Extract the (x, y) coordinate from the center of the cell holding the provided text.  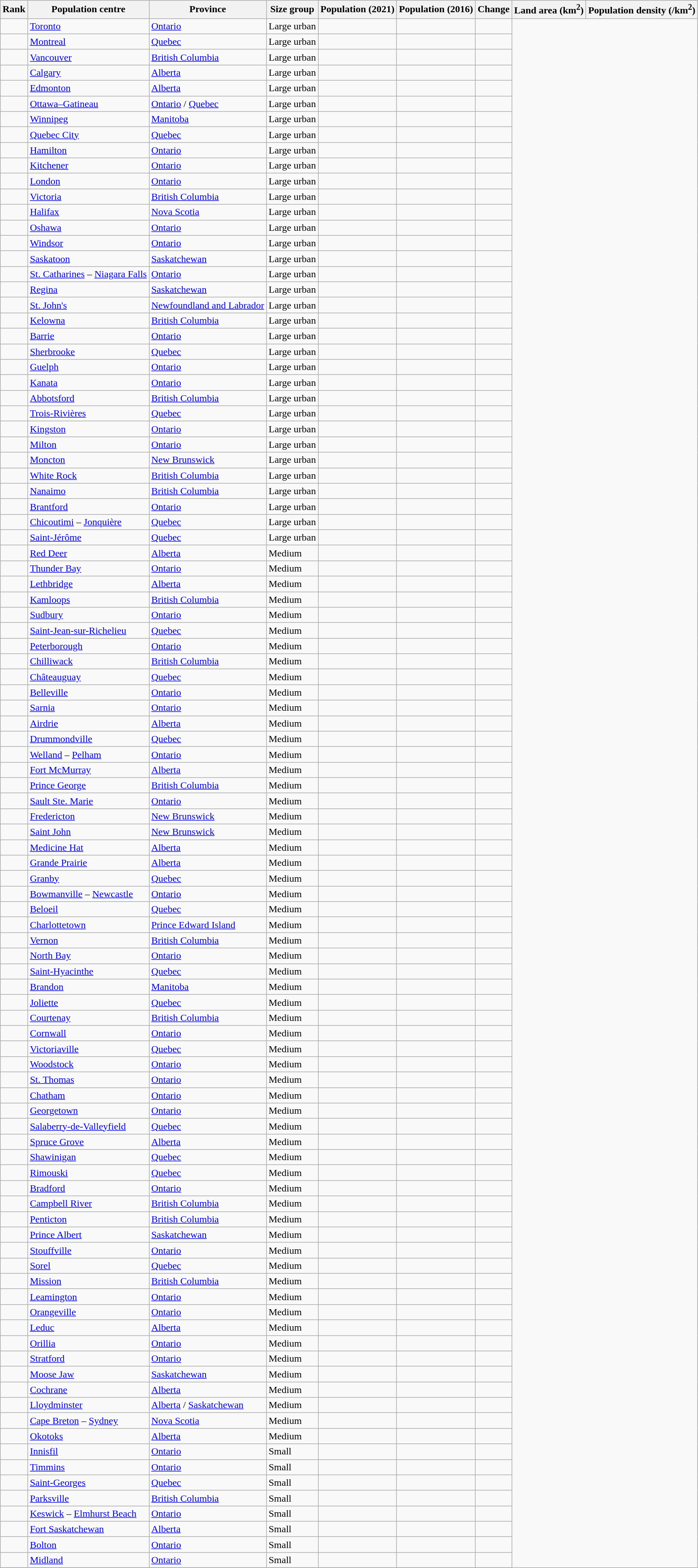
Saint-Jean-sur-Richelieu (88, 631)
Sarnia (88, 708)
Airdrie (88, 723)
Regina (88, 289)
St. Thomas (88, 1080)
Milton (88, 445)
Penticton (88, 1219)
Cochrane (88, 1390)
Bowmanville – Newcastle (88, 894)
Beloeil (88, 909)
Victoria (88, 197)
Saint-Hyacinthe (88, 971)
Charlottetown (88, 925)
Cape Breton – Sydney (88, 1421)
Keswick – Elmhurst Beach (88, 1513)
Medicine Hat (88, 848)
Peterborough (88, 646)
Fort Saskatchewan (88, 1529)
Nanaimo (88, 491)
Change (494, 10)
Kanata (88, 383)
Abbotsford (88, 398)
White Rock (88, 475)
Shawinigan (88, 1157)
Moncton (88, 460)
Salaberry-de-Valleyfield (88, 1126)
Kitchener (88, 166)
Grande Prairie (88, 863)
Brandon (88, 987)
Lethbridge (88, 584)
Montreal (88, 42)
Saint-Jérôme (88, 537)
Orangeville (88, 1312)
Timmins (88, 1467)
Vernon (88, 940)
Chicoutimi – Jonquière (88, 522)
Sudbury (88, 615)
Parksville (88, 1498)
Ottawa–Gatineau (88, 104)
Sherbrooke (88, 352)
Fredericton (88, 816)
Ontario / Quebec (208, 104)
Population centre (88, 10)
Size group (292, 10)
Midland (88, 1560)
Welland – Pelham (88, 754)
Campbell River (88, 1204)
Bolton (88, 1544)
Bradford (88, 1188)
Leduc (88, 1328)
Population (2021) (357, 10)
Halifax (88, 212)
Drummondville (88, 739)
Georgetown (88, 1111)
Chilliwack (88, 661)
Courtenay (88, 1018)
Windsor (88, 243)
Joliette (88, 1002)
Fort McMurray (88, 770)
Lloydminster (88, 1405)
St. John's (88, 305)
Hamilton (88, 150)
Belleville (88, 692)
Thunder Bay (88, 568)
Population density (/km2) (642, 10)
Granby (88, 878)
Stratford (88, 1359)
Cornwall (88, 1033)
Guelph (88, 367)
Chatham (88, 1095)
Barrie (88, 336)
Rimouski (88, 1173)
Stouffville (88, 1250)
North Bay (88, 956)
Vancouver (88, 57)
Brantford (88, 506)
Quebec City (88, 135)
Kamloops (88, 600)
Leamington (88, 1296)
Toronto (88, 26)
Spruce Grove (88, 1142)
Population (2016) (436, 10)
Newfoundland and Labrador (208, 305)
Sault Ste. Marie (88, 801)
Prince George (88, 785)
Red Deer (88, 553)
Kingston (88, 429)
Saint John (88, 832)
Mission (88, 1281)
Okotoks (88, 1436)
Alberta / Saskatchewan (208, 1405)
Saskatoon (88, 258)
Calgary (88, 72)
Prince Albert (88, 1235)
Province (208, 10)
Woodstock (88, 1064)
Trois-Rivières (88, 414)
Orillia (88, 1343)
Saint-Georges (88, 1483)
St. Catharines – Niagara Falls (88, 274)
Winnipeg (88, 119)
Land area (km2) (549, 10)
Rank (14, 10)
London (88, 181)
Edmonton (88, 88)
Prince Edward Island (208, 925)
Kelowna (88, 320)
Oshawa (88, 228)
Victoriaville (88, 1049)
Châteauguay (88, 677)
Sorel (88, 1266)
Innisfil (88, 1452)
Moose Jaw (88, 1374)
